Scan for the cell matching the given text and deliver its [X, Y] coordinate at center. 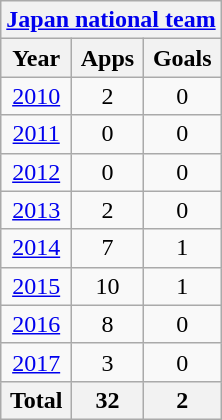
2017 [36, 362]
Japan national team [111, 20]
2016 [36, 324]
8 [108, 324]
2015 [36, 286]
Goals [182, 58]
Apps [108, 58]
2010 [36, 96]
Year [36, 58]
2013 [36, 210]
Total [36, 400]
10 [108, 286]
2012 [36, 172]
32 [108, 400]
3 [108, 362]
2011 [36, 134]
2014 [36, 248]
7 [108, 248]
